For the text-containing cell, return its midpoint in [X, Y] coordinate format. 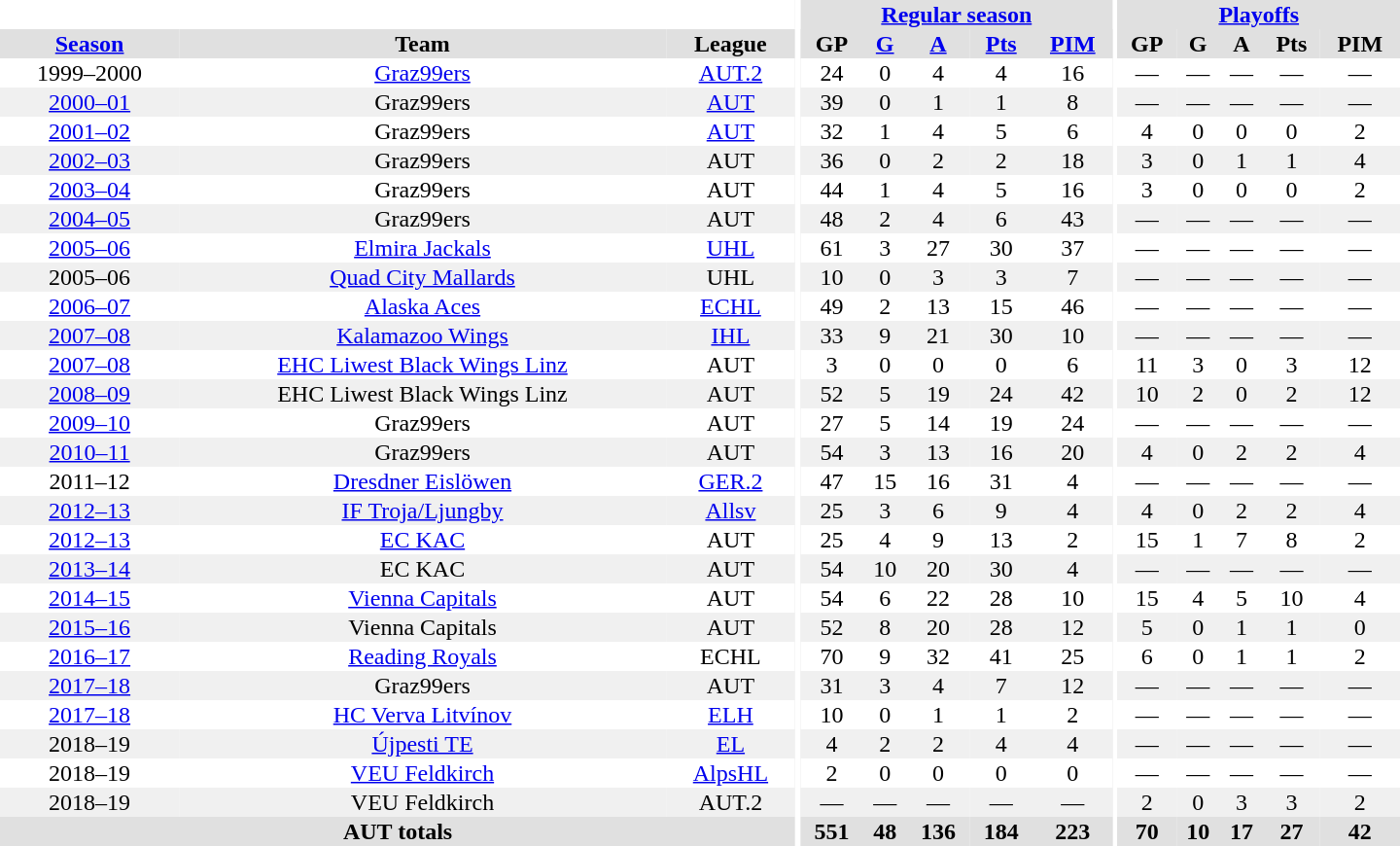
EL [731, 744]
46 [1072, 306]
2000–01 [89, 102]
AlpsHL [731, 773]
18 [1072, 160]
Újpesti TE [422, 744]
22 [939, 598]
2006–07 [89, 306]
Alaska Aces [422, 306]
41 [1001, 656]
Reading Royals [422, 656]
61 [832, 248]
Elmira Jackals [422, 248]
2015–16 [89, 627]
11 [1146, 365]
184 [1001, 831]
14 [939, 423]
Regular season [957, 15]
2003–04 [89, 190]
39 [832, 102]
Playoffs [1258, 15]
Allsv [731, 511]
2008–09 [89, 394]
36 [832, 160]
Dresdner Eislöwen [422, 481]
33 [832, 335]
2010–11 [89, 452]
IF Troja/Ljungby [422, 511]
Season [89, 44]
551 [832, 831]
Kalamazoo Wings [422, 335]
AUT totals [398, 831]
2001–02 [89, 131]
2009–10 [89, 423]
21 [939, 335]
2004–05 [89, 219]
47 [832, 481]
2013–14 [89, 569]
GER.2 [731, 481]
League [731, 44]
223 [1072, 831]
HC Verva Litvínov [422, 715]
17 [1242, 831]
136 [939, 831]
Team [422, 44]
37 [1072, 248]
Quad City Mallards [422, 277]
44 [832, 190]
2016–17 [89, 656]
43 [1072, 219]
IHL [731, 335]
2014–15 [89, 598]
ELH [731, 715]
2002–03 [89, 160]
2011–12 [89, 481]
49 [832, 306]
1999–2000 [89, 73]
